Return the [X, Y] coordinate for the center point of the cell that contains the specified text.  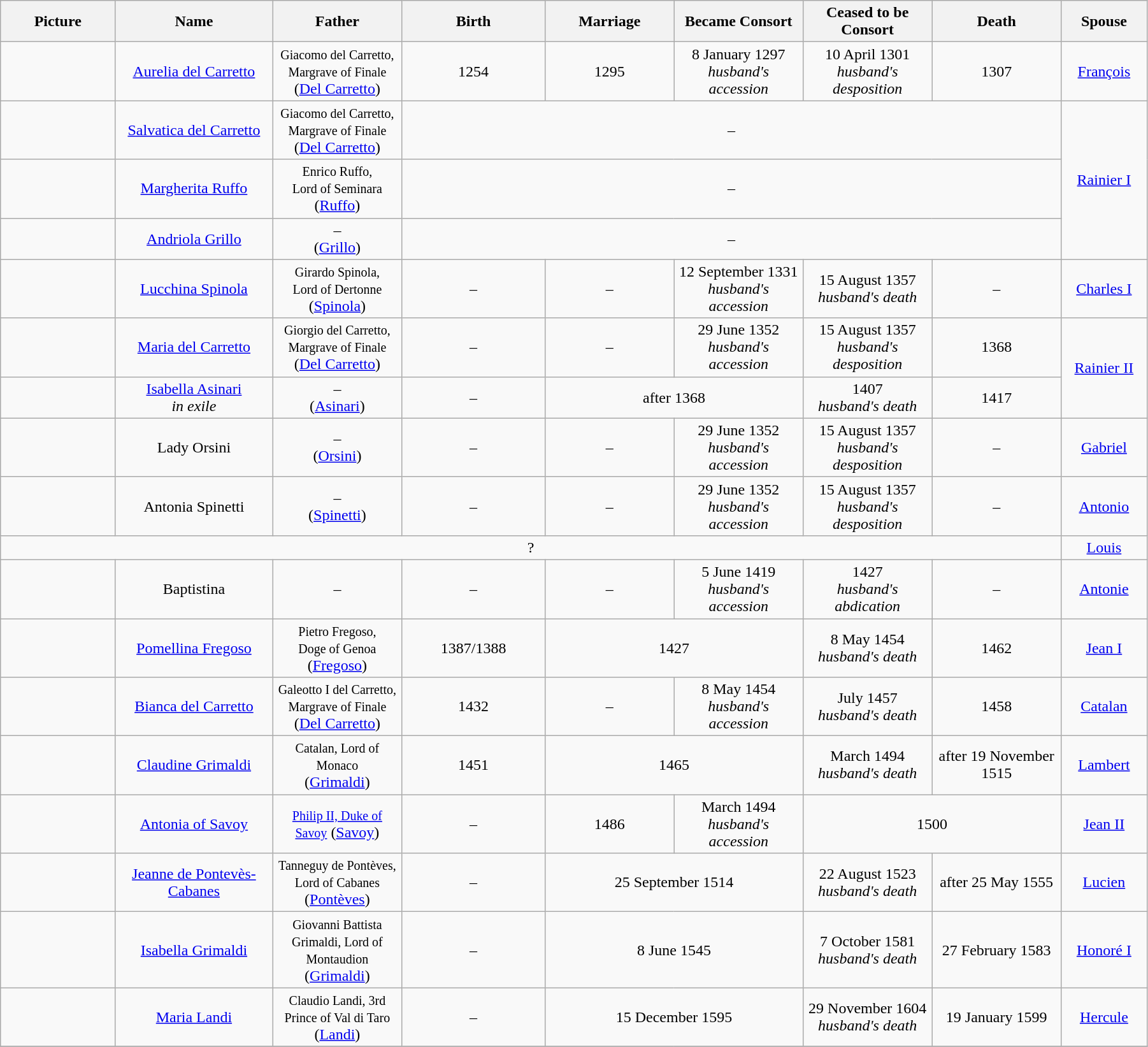
8 May 1454 husband's accession [738, 707]
after 19 November 1515 [996, 765]
Isabella Asinariin exile [194, 398]
Lady Orsini [194, 447]
1368 [996, 347]
Isabella Grimaldi [194, 950]
Claudio Landi, 3rd Prince of Val di Taro (Landi) [337, 1017]
Antonie [1103, 589]
Louis [1103, 547]
Giovanni Battista Grimaldi, Lord of Montaudion (Grimaldi) [337, 950]
Claudine Grimaldi [194, 765]
1451 [474, 765]
Bianca del Carretto [194, 707]
Salvatica del Carretto [194, 130]
Charles I [1103, 289]
? [531, 547]
1417 [996, 398]
– (Asinari) [337, 398]
Gabriel [1103, 447]
1427 [674, 647]
Aurelia del Carretto [194, 71]
22 August 1523husband's death [867, 883]
Lucien [1103, 883]
Tanneguy de Pontèves, Lord of Cabanes (Pontèves) [337, 883]
Became Consort [738, 22]
– (Spinetti) [337, 506]
1407husband's death [867, 398]
Pomellina Fregoso [194, 647]
Rainier II [1103, 368]
1500 [931, 824]
Giorgio del Carretto, Margrave of Finale (Del Carretto) [337, 347]
Philip II, Duke of Savoy (Savoy) [337, 824]
15 August 1357 husband's death [867, 289]
15 December 1595 [674, 1017]
19 January 1599 [996, 1017]
July 1457husband's death [867, 707]
Enrico Ruffo, Lord of Seminara (Ruffo) [337, 189]
Name [194, 22]
1307 [996, 71]
Margherita Ruffo [194, 189]
1387/1388 [474, 647]
Girardo Spinola, Lord of Dertonne (Spinola) [337, 289]
after 25 May 1555 [996, 883]
Spouse [1103, 22]
Antonia Spinetti [194, 506]
Jean I [1103, 647]
12 September 1331 husband's accession [738, 289]
March 1494husband's accession [738, 824]
Baptistina [194, 589]
Rainier I [1103, 180]
Andriola Grillo [194, 238]
7 October 1581husband's death [867, 950]
Hercule [1103, 1017]
Ceased to be Consort [867, 22]
1486 [610, 824]
François [1103, 71]
Maria Landi [194, 1017]
25 September 1514 [674, 883]
after 1368 [674, 398]
1427husband's abdication [867, 589]
– (Grillo) [337, 238]
10 April 1301husband's desposition [867, 71]
Picture [58, 22]
8 June 1545 [674, 950]
8 May 1454 husband's death [867, 647]
1465 [674, 765]
Antonio [1103, 506]
1462 [996, 647]
Lucchina Spinola [194, 289]
1458 [996, 707]
27 February 1583 [996, 950]
Maria del Carretto [194, 347]
Antonia of Savoy [194, 824]
Jeanne de Pontevès-Cabanes [194, 883]
1295 [610, 71]
Marriage [610, 22]
8 January 1297husband's accession [738, 71]
Catalan [1103, 707]
March 1494husband's death [867, 765]
1254 [474, 71]
29 November 1604husband's death [867, 1017]
Lambert [1103, 765]
– (Orsini) [337, 447]
Father [337, 22]
5 June 1419 husband's accession [738, 589]
1432 [474, 707]
Honoré I [1103, 950]
Birth [474, 22]
Death [996, 22]
Pietro Fregoso, Doge of Genoa (Fregoso) [337, 647]
Jean II [1103, 824]
Catalan, Lord of Monaco (Grimaldi) [337, 765]
Galeotto I del Carretto, Margrave of Finale (Del Carretto) [337, 707]
